Determine the [x, y] coordinate at the center of the cell enclosing the given text.  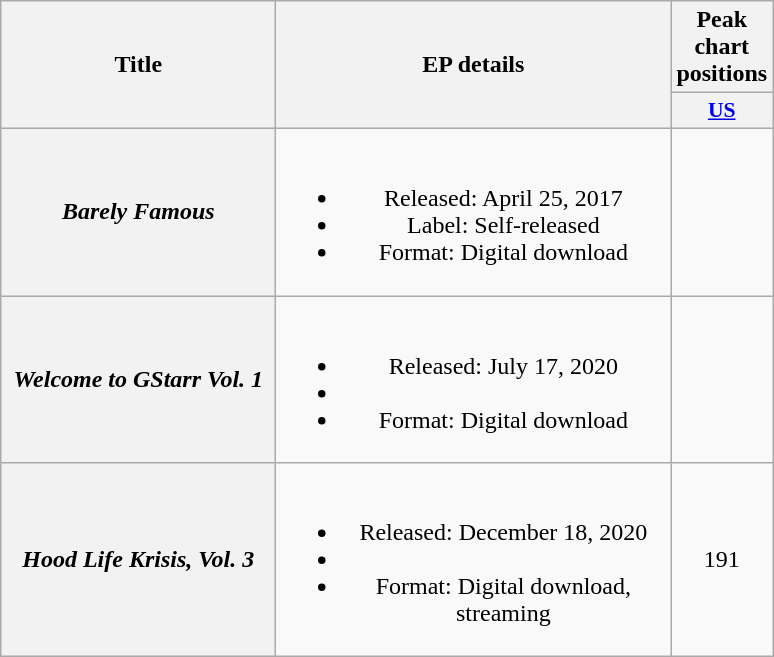
Barely Famous [138, 212]
Peak chart positions [722, 47]
191 [722, 560]
Title [138, 65]
EP details [474, 65]
Released: July 17, 2020Format: Digital download [474, 380]
Welcome to GStarr Vol. 1 [138, 380]
Hood Life Krisis, Vol. 3 [138, 560]
Released: April 25, 2017Label: Self-releasedFormat: Digital download [474, 212]
US [722, 111]
Released: December 18, 2020Format: Digital download, streaming [474, 560]
